Scan for the cell matching the given text and deliver its [x, y] coordinate at center. 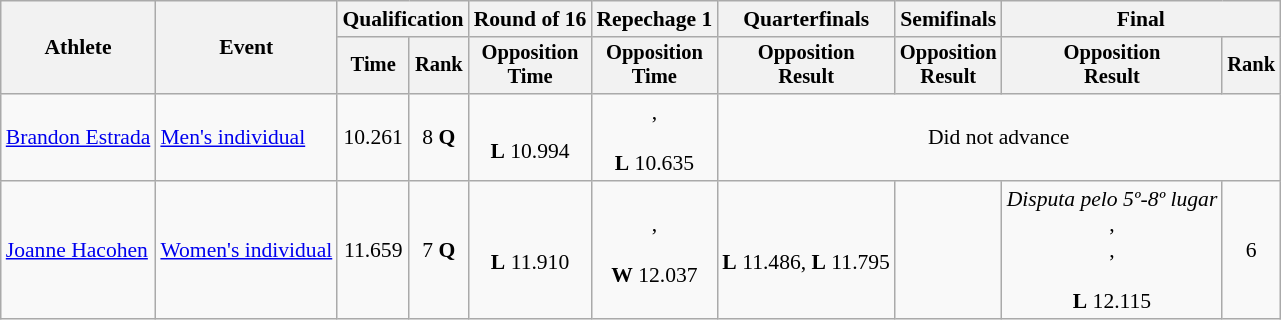
Brandon Estrada [78, 138]
Final [1141, 19]
Event [246, 48]
Qualification [402, 19]
11.659 [373, 250]
Women's individual [246, 250]
Semifinals [948, 19]
L 11.486, L 11.795 [806, 250]
L 10.994 [530, 138]
10.261 [373, 138]
Did not advance [998, 138]
Athlete [78, 48]
L 11.910 [530, 250]
, W 12.037 [654, 250]
7 Q [439, 250]
8 Q [439, 138]
, L 10.635 [654, 138]
Time [373, 66]
Joanne Hacohen [78, 250]
Quarterfinals [806, 19]
Men's individual [246, 138]
Round of 16 [530, 19]
6 [1251, 250]
Disputa pelo 5º-8º lugar, , L 12.115 [1112, 250]
Repechage 1 [654, 19]
